Pinpoint the cell where the given text exists, returning its (X, Y) midpoint coordinate. 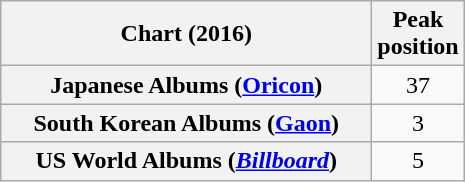
5 (418, 161)
37 (418, 85)
3 (418, 123)
US World Albums (Billboard) (186, 161)
Chart (2016) (186, 34)
South Korean Albums (Gaon) (186, 123)
Japanese Albums (Oricon) (186, 85)
Peakposition (418, 34)
